For the text-containing cell, return its midpoint in (X, Y) coordinate format. 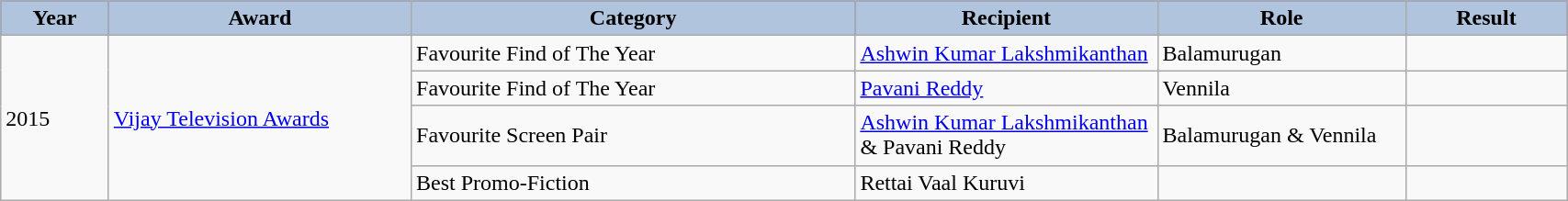
Pavani Reddy (1007, 88)
Rettai Vaal Kuruvi (1007, 183)
Role (1281, 18)
Balamurugan & Vennila (1281, 136)
Ashwin Kumar Lakshmikanthan & Pavani Reddy (1007, 136)
Balamurugan (1281, 53)
Result (1486, 18)
Ashwin Kumar Lakshmikanthan (1007, 53)
2015 (55, 117)
Category (634, 18)
Recipient (1007, 18)
Vennila (1281, 88)
Favourite Screen Pair (634, 136)
Vijay Television Awards (259, 117)
Year (55, 18)
Best Promo-Fiction (634, 183)
Award (259, 18)
